Pinpoint the cell where the given text exists, returning its [X, Y] midpoint coordinate. 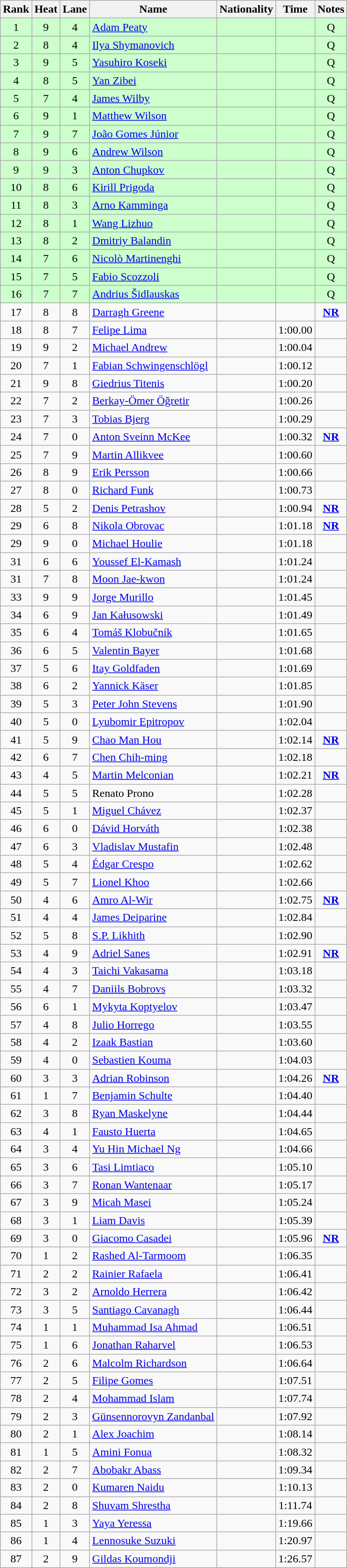
Notes [331, 9]
Alex Joachim [153, 1434]
Ilya Shymanovich [153, 45]
Amini Fonua [153, 1452]
Dávid Horváth [153, 829]
Nicolò Martinenghi [153, 259]
11 [16, 205]
S.P. Likhith [153, 935]
Tasi Limtiaco [153, 1167]
Ryan Maskelyne [153, 1114]
80 [16, 1434]
1:06.51 [295, 1327]
75 [16, 1345]
22 [16, 401]
Itay Goldfaden [153, 668]
1:06.53 [295, 1345]
28 [16, 508]
41 [16, 739]
Dmitriy Balandin [153, 241]
25 [16, 454]
1:05.10 [295, 1167]
Heat [46, 9]
Jonathan Raharvel [153, 1345]
1:02.75 [295, 900]
17 [16, 312]
20 [16, 365]
Nikola Obrovac [153, 526]
1:00.04 [295, 348]
1:02.66 [295, 882]
77 [16, 1381]
1:04.65 [295, 1131]
1:07.51 [295, 1381]
1:00.32 [295, 437]
33 [16, 597]
Izaak Bastian [153, 1042]
12 [16, 223]
66 [16, 1185]
1:04.26 [295, 1078]
1:02.62 [295, 864]
Lane [75, 9]
18 [16, 330]
61 [16, 1096]
Michael Andrew [153, 348]
39 [16, 704]
Adam Peaty [153, 27]
Günsennorovyn Zandanbal [153, 1416]
1:11.74 [295, 1505]
10 [16, 187]
Fausto Huerta [153, 1131]
Andrius Šidlauskas [153, 294]
Darragh Greene [153, 312]
Denis Petrashov [153, 508]
Renato Prono [153, 793]
1:01.90 [295, 704]
55 [16, 989]
1:00.29 [295, 419]
42 [16, 757]
1:02.84 [295, 918]
Kirill Prigoda [153, 187]
38 [16, 686]
1:02.38 [295, 829]
16 [16, 294]
48 [16, 864]
1:03.60 [295, 1042]
Anton Sveinn McKee [153, 437]
45 [16, 811]
Erik Persson [153, 472]
Malcolm Richardson [153, 1363]
67 [16, 1203]
1:03.32 [295, 989]
Berkay-Ömer Öğretir [153, 401]
1:03.55 [295, 1024]
65 [16, 1167]
Mykyta Koptyelov [153, 1006]
50 [16, 900]
Jan Kałusowski [153, 615]
19 [16, 348]
1:06.35 [295, 1256]
Tobias Bjerg [153, 419]
Filipe Gomes [153, 1381]
1:02.91 [295, 953]
73 [16, 1309]
13 [16, 241]
58 [16, 1042]
Amro Al-Wir [153, 900]
Sebastien Kouma [153, 1060]
Michael Houlie [153, 544]
34 [16, 615]
56 [16, 1006]
Jorge Murillo [153, 597]
1:00.12 [295, 365]
Lionel Khoo [153, 882]
Rank [16, 9]
Lennosuke Suzuki [153, 1541]
1:05.24 [295, 1203]
14 [16, 259]
82 [16, 1470]
Vladislav Mustafin [153, 846]
Wang Lizhuo [153, 223]
1:00.20 [295, 383]
1:01.68 [295, 650]
86 [16, 1541]
79 [16, 1416]
João Gomes Júnior [153, 134]
36 [16, 650]
59 [16, 1060]
26 [16, 472]
1:00.94 [295, 508]
1:26.57 [295, 1559]
Matthew Wilson [153, 116]
1:04.03 [295, 1060]
23 [16, 419]
Taichi Vakasama [153, 971]
1:04.44 [295, 1114]
Miguel Chávez [153, 811]
Chao Man Hou [153, 739]
87 [16, 1559]
27 [16, 490]
62 [16, 1114]
Julio Horrego [153, 1024]
15 [16, 277]
1:01.85 [295, 686]
1:09.34 [295, 1470]
Name [153, 9]
1:01.65 [295, 633]
Martin Melconian [153, 775]
1:01.45 [295, 597]
Micah Masei [153, 1203]
78 [16, 1399]
Adriel Sanes [153, 953]
Chen Chih-ming [153, 757]
52 [16, 935]
1:02.90 [295, 935]
1:06.64 [295, 1363]
1:02.28 [295, 793]
1:02.21 [295, 775]
Yannick Käser [153, 686]
Arnoldo Herrera [153, 1291]
44 [16, 793]
1:00.00 [295, 330]
Santiago Cavanagh [153, 1309]
Édgar Crespo [153, 864]
1:05.96 [295, 1238]
72 [16, 1291]
Moon Jae-kwon [153, 579]
Shuvam Shrestha [153, 1505]
James Wilby [153, 98]
Yaya Yeressa [153, 1523]
47 [16, 846]
1:02.18 [295, 757]
84 [16, 1505]
1:06.41 [295, 1274]
1:02.48 [295, 846]
Andrew Wilson [153, 152]
Valentin Bayer [153, 650]
Giacomo Casadei [153, 1238]
Youssef El-Kamash [153, 562]
Arno Kamminga [153, 205]
24 [16, 437]
Benjamin Schulte [153, 1096]
63 [16, 1131]
Nationality [246, 9]
35 [16, 633]
49 [16, 882]
Felipe Lima [153, 330]
1:02.37 [295, 811]
Yan Zibei [153, 80]
Liam Davis [153, 1220]
Gildas Koumondji [153, 1559]
Ronan Wantenaar [153, 1185]
Mohammad Islam [153, 1399]
Daniils Bobrovs [153, 989]
1:03.18 [295, 971]
1:05.17 [295, 1185]
Richard Funk [153, 490]
James Deiparine [153, 918]
1:06.44 [295, 1309]
1:02.14 [295, 739]
85 [16, 1523]
1:20.97 [295, 1541]
Fabian Schwingenschlögl [153, 365]
Anton Chupkov [153, 169]
37 [16, 668]
1:08.14 [295, 1434]
1:10.13 [295, 1488]
Peter John Stevens [153, 704]
1:00.73 [295, 490]
70 [16, 1256]
83 [16, 1488]
1:01.69 [295, 668]
1:01.49 [295, 615]
Yasuhiro Koseki [153, 63]
64 [16, 1149]
Abobakr Abass [153, 1470]
1:06.42 [295, 1291]
Rainier Rafaela [153, 1274]
Rashed Al-Tarmoom [153, 1256]
40 [16, 722]
Fabio Scozzoli [153, 277]
Giedrius Titenis [153, 383]
1:00.60 [295, 454]
54 [16, 971]
69 [16, 1238]
1:00.66 [295, 472]
1:00.26 [295, 401]
74 [16, 1327]
1:08.32 [295, 1452]
71 [16, 1274]
Adrian Robinson [153, 1078]
43 [16, 775]
Time [295, 9]
Martin Allikvee [153, 454]
Yu Hin Michael Ng [153, 1149]
1:03.47 [295, 1006]
57 [16, 1024]
51 [16, 918]
81 [16, 1452]
1:05.39 [295, 1220]
Lyubomir Epitropov [153, 722]
21 [16, 383]
Tomáš Klobučník [153, 633]
1:02.04 [295, 722]
68 [16, 1220]
1:07.74 [295, 1399]
1:07.92 [295, 1416]
1:04.40 [295, 1096]
53 [16, 953]
60 [16, 1078]
Kumaren Naidu [153, 1488]
Muhammad Isa Ahmad [153, 1327]
1:04.66 [295, 1149]
76 [16, 1363]
1:19.66 [295, 1523]
46 [16, 829]
